Find where the given text appears and provide that cell's center as [x, y] coordinate. 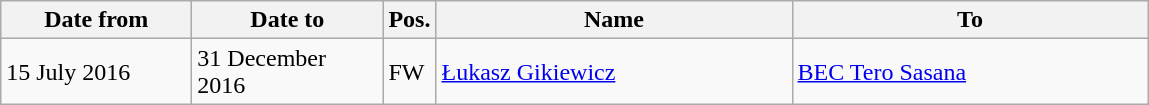
Name [614, 20]
31 December 2016 [288, 72]
Date to [288, 20]
Date from [96, 20]
To [970, 20]
15 July 2016 [96, 72]
FW [410, 72]
Łukasz Gikiewicz [614, 72]
Pos. [410, 20]
BEC Tero Sasana [970, 72]
